Detect which cell encompasses the target text, then output its [X, Y] center coordinate. 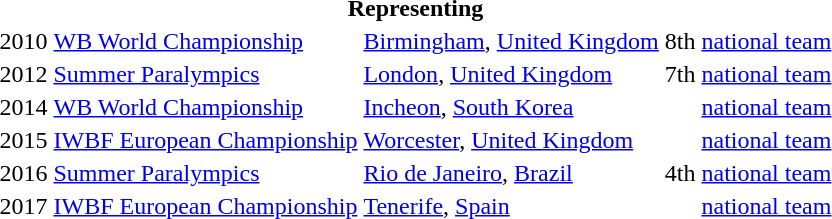
Birmingham, United Kingdom [511, 41]
Incheon, South Korea [511, 107]
4th [680, 173]
Rio de Janeiro, Brazil [511, 173]
7th [680, 74]
Worcester, United Kingdom [511, 140]
8th [680, 41]
IWBF European Championship [206, 140]
London, United Kingdom [511, 74]
